From the cell containing the given text, extract its center point as [X, Y] coordinate. 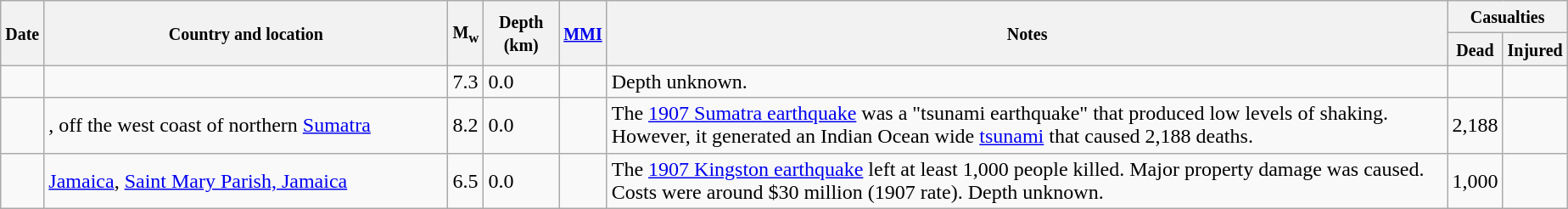
1,000 [1475, 180]
Injured [1535, 49]
Casualties [1507, 17]
8.2 [466, 126]
Notes [1027, 33]
2,188 [1475, 126]
Jamaica, Saint Mary Parish, Jamaica [246, 180]
Date [22, 33]
7.3 [466, 82]
Depth unknown. [1027, 82]
Depth (km) [521, 33]
Country and location [246, 33]
6.5 [466, 180]
Mw [466, 33]
MMI [584, 33]
Dead [1475, 49]
, off the west coast of northern Sumatra [246, 126]
